For the text-containing cell, return its midpoint in [x, y] coordinate format. 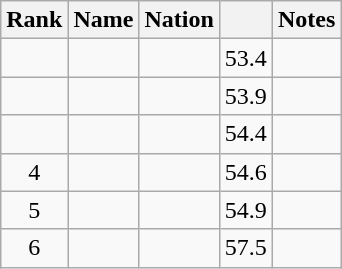
Nation [179, 20]
5 [34, 210]
57.5 [246, 248]
54.6 [246, 172]
Rank [34, 20]
53.9 [246, 96]
Notes [306, 20]
54.9 [246, 210]
53.4 [246, 58]
6 [34, 248]
4 [34, 172]
54.4 [246, 134]
Name [104, 20]
